Scan for the cell matching the given text and deliver its [x, y] coordinate at center. 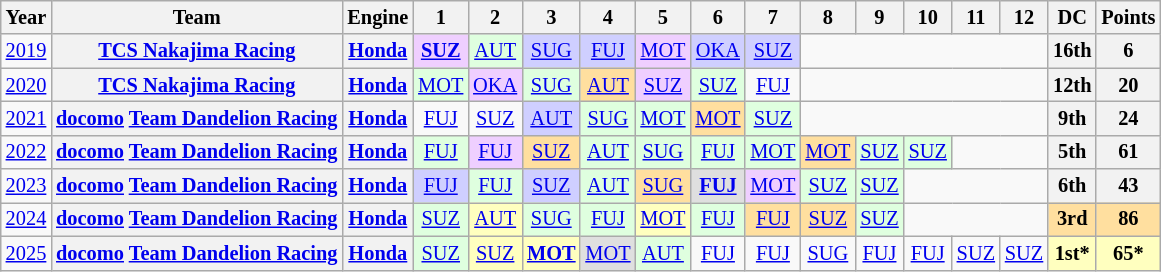
9 [879, 17]
12 [1024, 17]
86 [1128, 219]
11 [976, 17]
4 [608, 17]
2019 [26, 51]
16th [1072, 51]
2025 [26, 253]
2024 [26, 219]
DC [1072, 17]
12th [1072, 85]
3 [551, 17]
1st* [1072, 253]
2 [495, 17]
6th [1072, 186]
8 [828, 17]
7 [772, 17]
1 [440, 17]
61 [1128, 152]
65* [1128, 253]
20 [1128, 85]
2020 [26, 85]
5 [662, 17]
43 [1128, 186]
Points [1128, 17]
2021 [26, 118]
9th [1072, 118]
3rd [1072, 219]
Year [26, 17]
2022 [26, 152]
Engine [378, 17]
24 [1128, 118]
Team [196, 17]
5th [1072, 152]
2023 [26, 186]
10 [928, 17]
